Return (X, Y) of the center of cell containing provided text 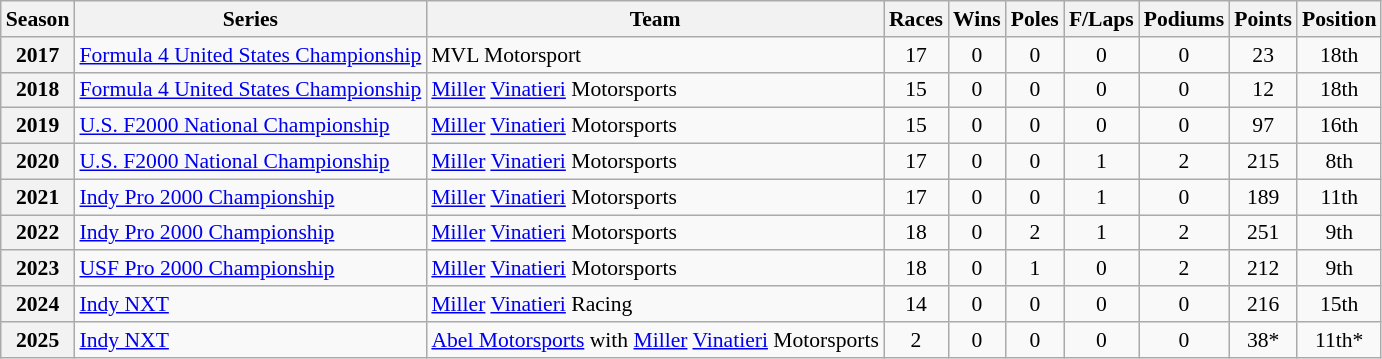
Wins (977, 19)
2022 (38, 233)
Races (916, 19)
MVL Motorsport (655, 55)
12 (1263, 90)
Podiums (1184, 19)
97 (1263, 126)
215 (1263, 162)
Team (655, 19)
2023 (38, 269)
14 (916, 304)
F/Laps (1102, 19)
USF Pro 2000 Championship (250, 269)
2025 (38, 340)
2020 (38, 162)
38* (1263, 340)
2017 (38, 55)
2018 (38, 90)
15th (1339, 304)
Abel Motorsports with Miller Vinatieri Motorsports (655, 340)
2021 (38, 197)
212 (1263, 269)
Points (1263, 19)
Miller Vinatieri Racing (655, 304)
Position (1339, 19)
11th* (1339, 340)
23 (1263, 55)
8th (1339, 162)
11th (1339, 197)
216 (1263, 304)
251 (1263, 233)
Poles (1035, 19)
2019 (38, 126)
16th (1339, 126)
2024 (38, 304)
Season (38, 19)
189 (1263, 197)
Series (250, 19)
